Search for the cell housing the specified text and yield its (x, y) center coordinate. 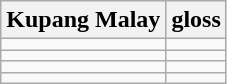
Kupang Malay (84, 20)
gloss (196, 20)
